From the cell containing the given text, extract its center point as [X, Y] coordinate. 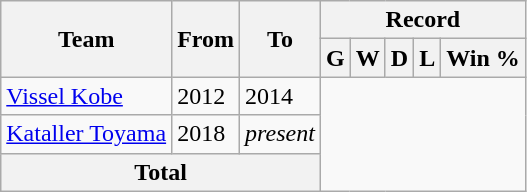
Record [422, 20]
2012 [206, 96]
D [399, 58]
Vissel Kobe [86, 96]
2014 [280, 96]
From [206, 39]
present [280, 134]
To [280, 39]
Win % [484, 58]
Kataller Toyama [86, 134]
2018 [206, 134]
L [428, 58]
G [335, 58]
Total [161, 172]
Team [86, 39]
W [368, 58]
